Find where the given text appears and provide that cell's center as (x, y) coordinate. 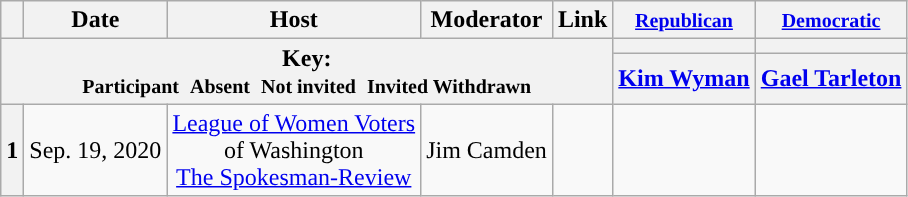
Key: Participant Absent Not invited Invited Withdrawn (307, 72)
1 (12, 150)
Jim Camden (487, 150)
Moderator (487, 20)
Republican (684, 20)
League of Women Votersof WashingtonThe Spokesman-Review (294, 150)
Date (96, 20)
Kim Wyman (684, 78)
Sep. 19, 2020 (96, 150)
Gael Tarleton (831, 78)
Link (582, 20)
Host (294, 20)
Democratic (831, 20)
